Scan for the cell matching the given text and deliver its (x, y) coordinate at center. 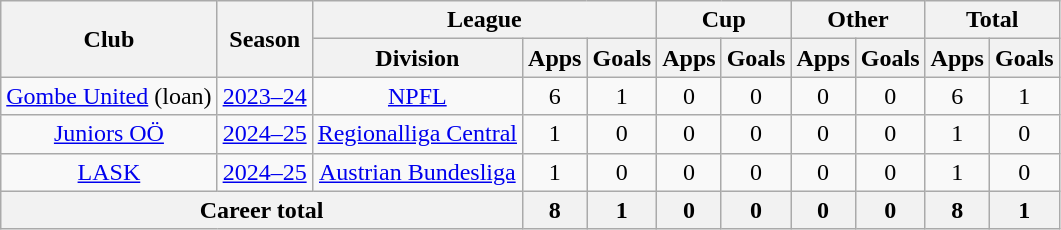
League (484, 20)
Division (417, 58)
Career total (262, 210)
NPFL (417, 96)
Austrian Bundesliga (417, 172)
Cup (724, 20)
Season (264, 39)
Total (992, 20)
2023–24 (264, 96)
Regionalliga Central (417, 134)
Club (109, 39)
Juniors OÖ (109, 134)
Other (858, 20)
Gombe United (loan) (109, 96)
LASK (109, 172)
